Return the [x, y] coordinate for the center point of the cell that contains the specified text.  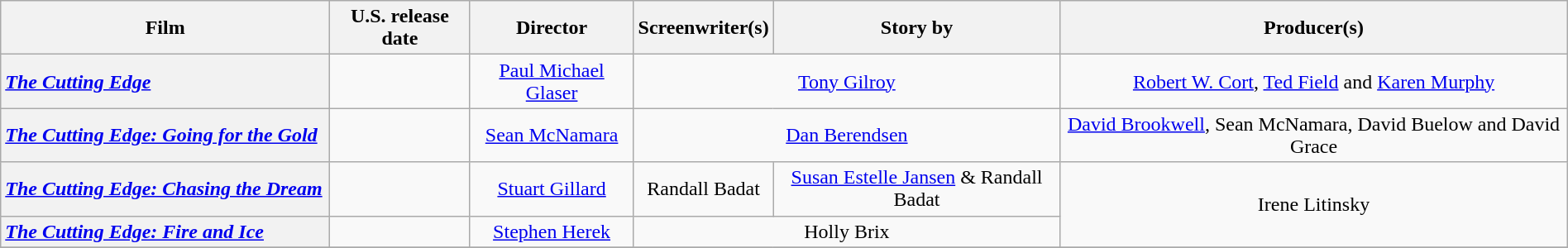
Randall Badat [703, 188]
Film [165, 28]
Story by [916, 28]
Producer(s) [1313, 28]
Sean McNamara [552, 136]
Paul Michael Glaser [552, 81]
U.S. release date [400, 28]
Director [552, 28]
Stuart Gillard [552, 188]
Screenwriter(s) [703, 28]
Stephen Herek [552, 231]
The Cutting Edge [165, 81]
The Cutting Edge: Going for the Gold [165, 136]
The Cutting Edge: Chasing the Dream [165, 188]
Dan Berendsen [847, 136]
The Cutting Edge: Fire and Ice [165, 231]
David Brookwell, Sean McNamara, David Buelow and David Grace [1313, 136]
Susan Estelle Jansen & Randall Badat [916, 188]
Irene Litinsky [1313, 205]
Robert W. Cort, Ted Field and Karen Murphy [1313, 81]
Holly Brix [847, 231]
Tony Gilroy [847, 81]
